Find where the given text appears and provide that cell's center as (X, Y) coordinate. 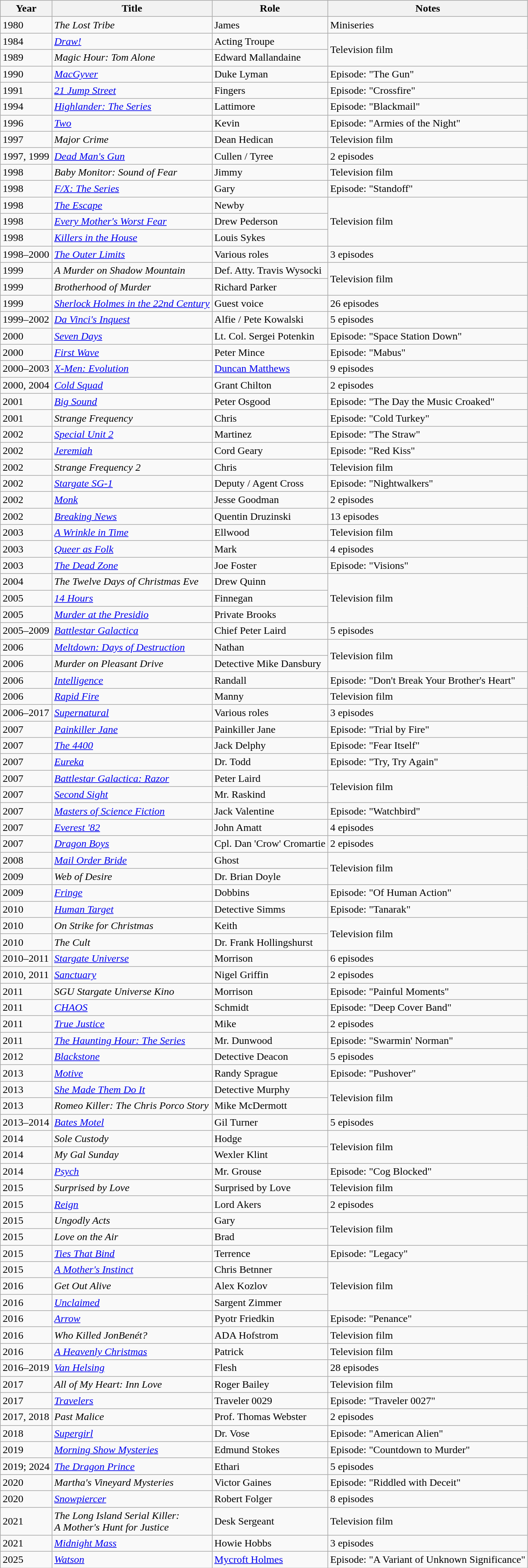
Detective Murphy (270, 1090)
Nathan (270, 647)
Roger Bailey (270, 1384)
Cord Geary (270, 451)
Joe Foster (270, 565)
Mr. Dunwood (270, 1040)
Episode: "American Alien" (428, 1433)
Title (132, 9)
2008 (26, 860)
Manny (270, 696)
Stargate Universe (132, 958)
Rapid Fire (132, 696)
Jeremiah (132, 451)
Past Malice (132, 1417)
21 Jump Street (132, 90)
The Dragon Prince (132, 1466)
Episode: "Riddled with Deceit" (428, 1482)
Quentin Druzinski (270, 516)
Brad (270, 1237)
The Twelve Days of Christmas Eve (132, 582)
Detective Mike Dansbury (270, 664)
All of My Heart: Inn Love (132, 1384)
Unclaimed (132, 1303)
Alfie / Pete Kowalski (270, 320)
Mr. Grouse (270, 1171)
Terrence (270, 1253)
Episode: "Blackmail" (428, 107)
Cpl. Dan 'Crow' Cromartie (270, 844)
1989 (26, 58)
Baby Monitor: Sound of Fear (132, 172)
Robert Folger (270, 1499)
14 Hours (132, 598)
Episode: "Countdown to Murder" (428, 1450)
Gil Turner (270, 1122)
Jimmy (270, 172)
Midnight Mass (132, 1543)
Randy Sprague (270, 1073)
Da Vinci's Inquest (132, 320)
Wexler Klint (270, 1155)
Mycroft Holmes (270, 1560)
Finnegan (270, 598)
Two (132, 123)
Miniseries (428, 25)
Nigel Griffin (270, 975)
Second Sight (132, 795)
Schmidt (270, 1008)
Highlander: The Series (132, 107)
Howie Hobbs (270, 1543)
Episode: "Try, Try Again" (428, 762)
Randall (270, 680)
2010–2011 (26, 958)
Episode: "Red Kiss" (428, 451)
Mike McDermott (270, 1106)
A Wrinkle in Time (132, 533)
Lattimore (270, 107)
Jack Valentine (270, 811)
Episode: "Swarmin' Norman" (428, 1040)
Episode: "Penance" (428, 1319)
Cullen / Tyree (270, 156)
The Cult (132, 942)
Episode: "Mabus" (428, 352)
Episode: "The Day the Music Croaked" (428, 401)
2012 (26, 1057)
Guest voice (270, 303)
Keith (270, 926)
1994 (26, 107)
The Escape (132, 205)
Episode: "Watchbird" (428, 811)
The Dead Zone (132, 565)
Romeo Killer: The Chris Porco Story (132, 1106)
2004 (26, 582)
A Heavenly Christmas (132, 1352)
Major Crime (132, 139)
Role (270, 9)
Chris Betnner (270, 1270)
Peter Osgood (270, 401)
Watson (132, 1560)
Episode: "Of Human Action" (428, 893)
Supergirl (132, 1433)
Flesh (270, 1368)
Louis Sykes (270, 238)
Van Helsing (132, 1368)
Sole Custody (132, 1139)
13 episodes (428, 516)
Grant Chilton (270, 385)
Dobbins (270, 893)
Ungodly Acts (132, 1220)
F/X: The Series (132, 188)
Jesse Goodman (270, 500)
Episode: "Don't Break Your Brother's Heart" (428, 680)
Web of Desire (132, 877)
A Mother's Instinct (132, 1270)
Love on the Air (132, 1237)
2019 (26, 1450)
James (270, 25)
The Lost Tribe (132, 25)
ADA Hofstrom (270, 1335)
Travelers (132, 1401)
Edward Mallandaine (270, 58)
Private Brooks (270, 614)
Fringe (132, 893)
Episode: "Trial by Fire" (428, 729)
Blackstone (132, 1057)
6 episodes (428, 958)
SGU Stargate Universe Kino (132, 991)
Mark (270, 549)
Monk (132, 500)
Detective Deacon (270, 1057)
Episode: "Fear Itself" (428, 746)
Mr. Raskind (270, 795)
Cold Squad (132, 385)
2006–2017 (26, 713)
Strange Frequency (132, 418)
Battlestar Galactica (132, 631)
Dean Hedican (270, 139)
Fingers (270, 90)
2000, 2004 (26, 385)
2000–2003 (26, 369)
Special Unit 2 (132, 434)
Martinez (270, 434)
Get Out Alive (132, 1286)
Strange Frequency 2 (132, 467)
Dr. Todd (270, 762)
1996 (26, 123)
1999–2002 (26, 320)
Episode: "Legacy" (428, 1253)
Human Target (132, 909)
Deputy / Agent Cross (270, 484)
Stargate SG-1 (132, 484)
Chief Peter Laird (270, 631)
26 episodes (428, 303)
Desk Sergeant (270, 1521)
Duke Lyman (270, 74)
1997, 1999 (26, 156)
Mike (270, 1024)
Draw! (132, 41)
Dr. Frank Hollingshurst (270, 942)
Masters of Science Fiction (132, 811)
Magic Hour: Tom Alone (132, 58)
Murder on Pleasant Drive (132, 664)
Episode: "Deep Cover Band" (428, 1008)
Seven Days (132, 336)
Dead Man's Gun (132, 156)
Dr. Vose (270, 1433)
The Long Island Serial Killer:A Mother's Hunt for Justice (132, 1521)
1984 (26, 41)
2005–2009 (26, 631)
Prof. Thomas Webster (270, 1417)
Episode: "The Straw" (428, 434)
Jack Delphy (270, 746)
Alex Kozlov (270, 1286)
Dragon Boys (132, 844)
1998–2000 (26, 254)
Ties That Bind (132, 1253)
1991 (26, 90)
Breaking News (132, 516)
Patrick (270, 1352)
Mail Order Bride (132, 860)
Supernatural (132, 713)
Peter Laird (270, 778)
Big Sound (132, 401)
2025 (26, 1560)
My Gal Sunday (132, 1155)
Episode: "Armies of the Night" (428, 123)
Victor Gaines (270, 1482)
Acting Troupe (270, 41)
Episode: "Nightwalkers" (428, 484)
Notes (428, 9)
Episode: "The Gun" (428, 74)
2017, 2018 (26, 1417)
2010, 2011 (26, 975)
The 4400 (132, 746)
8 episodes (428, 1499)
Episode: "Standoff" (428, 188)
1997 (26, 139)
Morning Show Mysteries (132, 1450)
The Outer Limits (132, 254)
Ghost (270, 860)
Intelligence (132, 680)
Def. Atty. Travis Wysocki (270, 271)
Richard Parker (270, 287)
Year (26, 9)
A Murder on Shadow Mountain (132, 271)
Psych (132, 1171)
Killers in the House (132, 238)
Dr. Brian Doyle (270, 877)
Episode: "Painful Moments" (428, 991)
John Amatt (270, 827)
Drew Quinn (270, 582)
Traveler 0029 (270, 1401)
Duncan Matthews (270, 369)
Martha's Vineyard Mysteries (132, 1482)
Kevin (270, 123)
Episode: "Pushover" (428, 1073)
Who Killed JonBenét? (132, 1335)
Brotherhood of Murder (132, 287)
Episode: "Crossfire" (428, 90)
X-Men: Evolution (132, 369)
Battlestar Galactica: Razor (132, 778)
Detective Simms (270, 909)
The Haunting Hour: The Series (132, 1040)
Newby (270, 205)
Sargent Zimmer (270, 1303)
9 episodes (428, 369)
Episode: "Space Station Down" (428, 336)
Sherlock Holmes in the 22nd Century (132, 303)
1990 (26, 74)
Hodge (270, 1139)
Pyotr Friedkin (270, 1319)
First Wave (132, 352)
Reign (132, 1204)
Every Mother's Worst Fear (132, 222)
Episode: "Visions" (428, 565)
28 episodes (428, 1368)
Episode: "Cog Blocked" (428, 1171)
Murder at the Presidio (132, 614)
Motive (132, 1073)
Sanctuary (132, 975)
Peter Mince (270, 352)
2016–2019 (26, 1368)
Arrow (132, 1319)
MacGyver (132, 74)
2018 (26, 1433)
Episode: "Traveler 0027" (428, 1401)
Everest '82 (132, 827)
Eureka (132, 762)
Episode: "Cold Turkey" (428, 418)
True Justice (132, 1024)
2019; 2024 (26, 1466)
Ethari (270, 1466)
Lt. Col. Sergei Potenkin (270, 336)
She Made Them Do It (132, 1090)
On Strike for Christmas (132, 926)
1980 (26, 25)
2013–2014 (26, 1122)
Lord Akers (270, 1204)
Queer as Folk (132, 549)
Ellwood (270, 533)
Meltdown: Days of Destruction (132, 647)
CHAOS (132, 1008)
Episode: "A Variant of Unknown Significance" (428, 1560)
Episode: "Tanarak" (428, 909)
Drew Pederson (270, 222)
Edmund Stokes (270, 1450)
Snowpiercer (132, 1499)
Bates Motel (132, 1122)
